Scan for the cell matching the given text and deliver its (X, Y) coordinate at center. 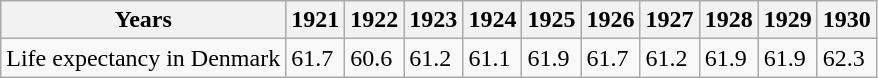
1922 (374, 20)
1928 (728, 20)
1930 (846, 20)
1927 (670, 20)
1929 (788, 20)
1925 (552, 20)
1924 (492, 20)
1926 (610, 20)
Life expectancy in Denmark (144, 58)
61.1 (492, 58)
Years (144, 20)
1921 (316, 20)
62.3 (846, 58)
1923 (434, 20)
60.6 (374, 58)
